Search for the cell housing the specified text and yield its [X, Y] center coordinate. 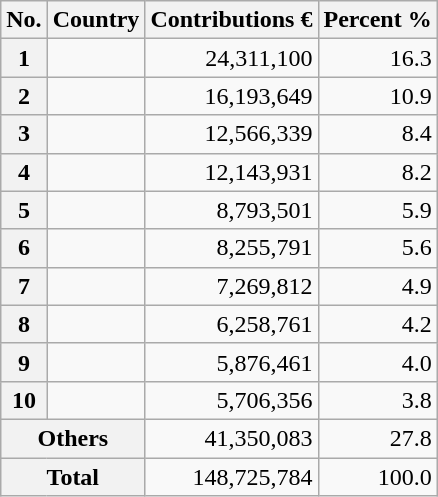
Contributions € [232, 20]
Country [96, 20]
7 [24, 286]
5,876,461 [232, 362]
8,255,791 [232, 248]
4.0 [378, 362]
Total [73, 477]
2 [24, 96]
8.2 [378, 172]
16,193,649 [232, 96]
8.4 [378, 134]
3 [24, 134]
1 [24, 58]
4.9 [378, 286]
No. [24, 20]
7,269,812 [232, 286]
9 [24, 362]
Percent % [378, 20]
10 [24, 400]
8,793,501 [232, 210]
27.8 [378, 438]
8 [24, 324]
4.2 [378, 324]
12,143,931 [232, 172]
6 [24, 248]
Others [73, 438]
24,311,100 [232, 58]
5.6 [378, 248]
3.8 [378, 400]
5 [24, 210]
12,566,339 [232, 134]
5.9 [378, 210]
41,350,083 [232, 438]
148,725,784 [232, 477]
5,706,356 [232, 400]
10.9 [378, 96]
16.3 [378, 58]
100.0 [378, 477]
4 [24, 172]
6,258,761 [232, 324]
